Return the [x, y] coordinate for the center point of the cell that contains the specified text.  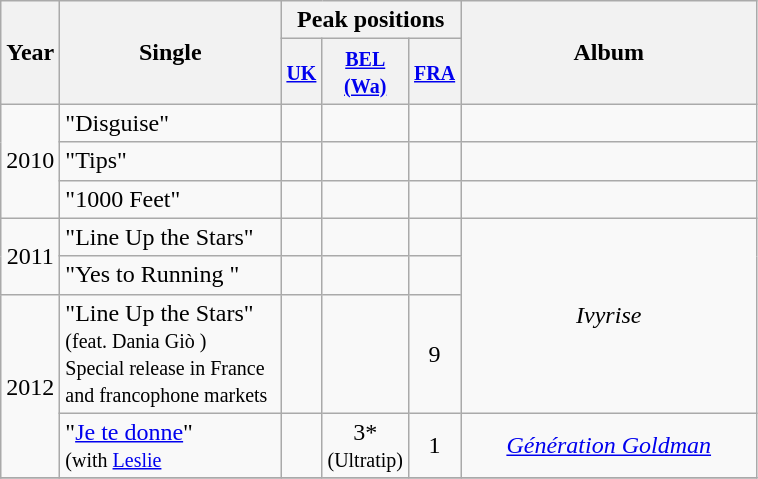
"Disguise" [170, 123]
"Line Up the Stars" [170, 237]
UK [302, 72]
"1000 Feet" [170, 199]
Album [609, 52]
Year [30, 52]
9 [435, 354]
Peak positions [371, 20]
Génération Goldman [609, 446]
"Line Up the Stars"(feat. Dania Giò )Special release in France and francophone markets [170, 354]
Single [170, 52]
BEL (Wa) [366, 72]
2011 [30, 256]
"Tips" [170, 161]
FRA [435, 72]
Ivyrise [609, 316]
"Je te donne"(with Leslie [170, 446]
2010 [30, 161]
"Yes to Running " [170, 275]
1 [435, 446]
3*(Ultratip) [366, 446]
2012 [30, 386]
